Identify which cell holds the provided text, then report its [X, Y] central coordinate. 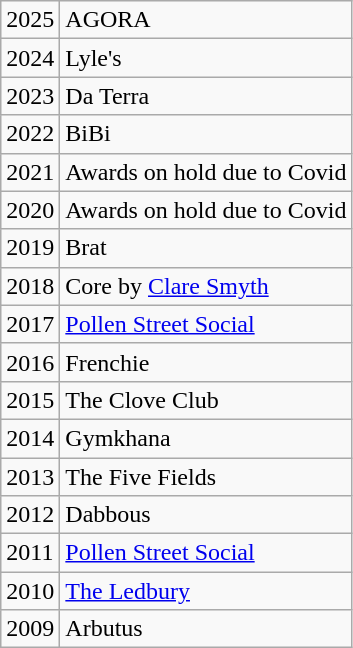
Arbutus [206, 629]
2011 [30, 553]
2013 [30, 477]
Lyle's [206, 58]
BiBi [206, 134]
2022 [30, 134]
2023 [30, 96]
2018 [30, 286]
2024 [30, 58]
2015 [30, 400]
2025 [30, 20]
Brat [206, 248]
2010 [30, 591]
2009 [30, 629]
AGORA [206, 20]
2020 [30, 210]
Da Terra [206, 96]
Gymkhana [206, 438]
2017 [30, 324]
Dabbous [206, 515]
Core by Clare Smyth [206, 286]
The Five Fields [206, 477]
The Clove Club [206, 400]
Frenchie [206, 362]
2021 [30, 172]
2019 [30, 248]
2016 [30, 362]
The Ledbury [206, 591]
2014 [30, 438]
2012 [30, 515]
